Pinpoint the cell where the given text exists, returning its [X, Y] midpoint coordinate. 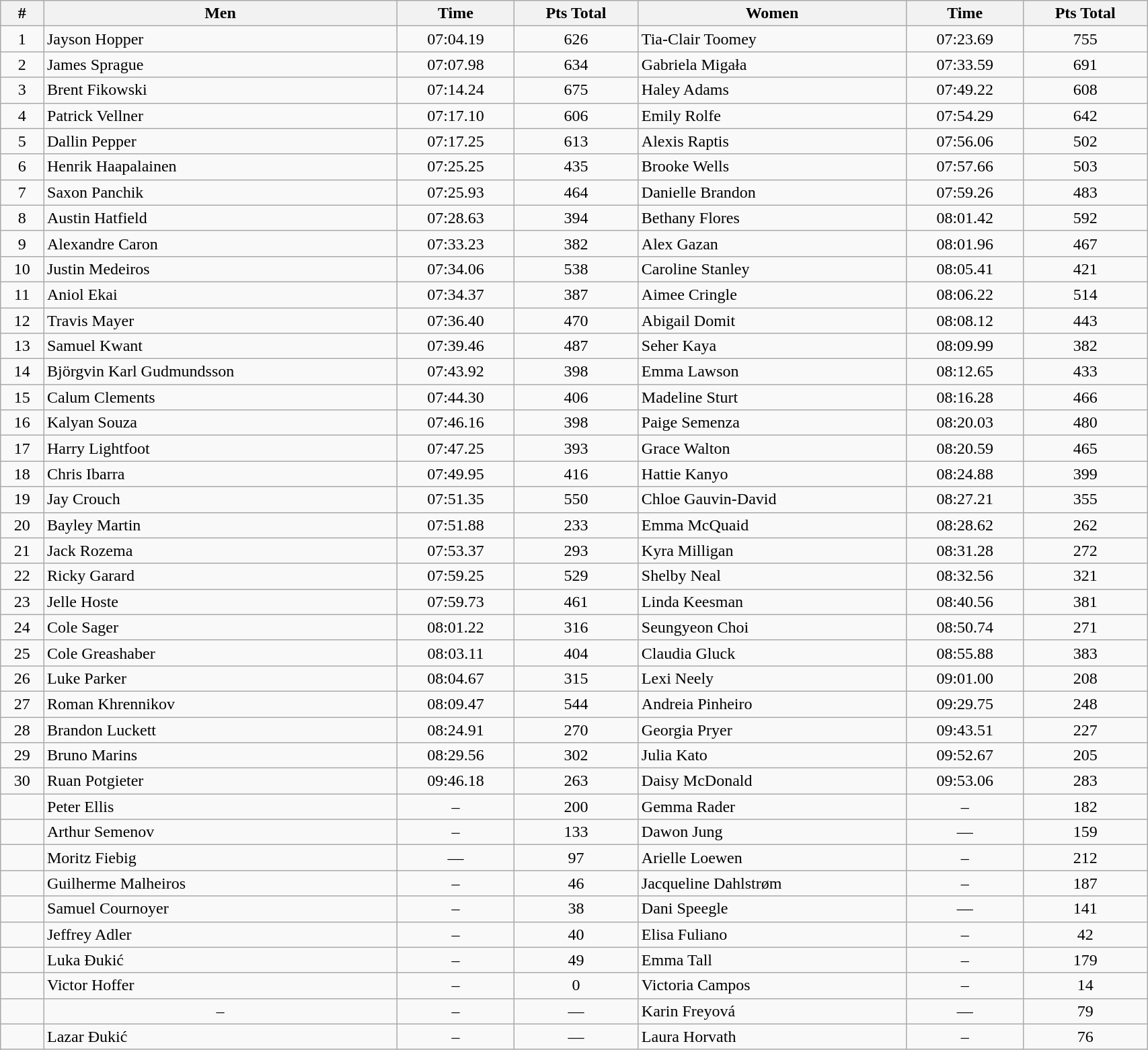
Women [772, 13]
07:49.95 [455, 474]
28 [22, 729]
08:24.88 [965, 474]
07:34.06 [455, 269]
Brandon Luckett [220, 729]
Seher Kaya [772, 346]
272 [1085, 551]
544 [576, 704]
0 [576, 985]
Ricky Garard [220, 576]
487 [576, 346]
182 [1085, 807]
Alexis Raptis [772, 141]
08:09.47 [455, 704]
Georgia Pryer [772, 729]
529 [576, 576]
38 [576, 909]
07:07.98 [455, 65]
Elisa Fuliano [772, 934]
133 [576, 832]
Saxon Panchik [220, 192]
6 [22, 167]
29 [22, 756]
503 [1085, 167]
08:40.56 [965, 602]
Emily Rolfe [772, 116]
283 [1085, 781]
21 [22, 551]
465 [1085, 448]
316 [576, 627]
Jacqueline Dahlstrøm [772, 883]
Dallin Pepper [220, 141]
Brooke Wells [772, 167]
2 [22, 65]
Björgvin Karl Gudmundsson [220, 372]
30 [22, 781]
200 [576, 807]
07:46.16 [455, 423]
08:20.59 [965, 448]
23 [22, 602]
15 [22, 397]
07:28.63 [455, 218]
755 [1085, 39]
Jack Rozema [220, 551]
387 [576, 294]
Gemma Rader [772, 807]
626 [576, 39]
Dani Speegle [772, 909]
08:27.21 [965, 499]
Laura Horvath [772, 1037]
Madeline Sturt [772, 397]
Arthur Semenov [220, 832]
404 [576, 653]
7 [22, 192]
25 [22, 653]
Arielle Loewen [772, 858]
466 [1085, 397]
435 [576, 167]
Jayson Hopper [220, 39]
07:47.25 [455, 448]
07:51.35 [455, 499]
4 [22, 116]
Victor Hoffer [220, 985]
227 [1085, 729]
Kyra Milligan [772, 551]
46 [576, 883]
416 [576, 474]
Aniol Ekai [220, 294]
08:31.28 [965, 551]
Linda Keesman [772, 602]
08:06.22 [965, 294]
233 [576, 525]
Abigail Domit [772, 321]
Shelby Neal [772, 576]
16 [22, 423]
Jay Crouch [220, 499]
Caroline Stanley [772, 269]
Harry Lightfoot [220, 448]
Roman Khrennikov [220, 704]
Gabriela Migała [772, 65]
Emma McQuaid [772, 525]
467 [1085, 243]
461 [576, 602]
49 [576, 960]
Samuel Cournoyer [220, 909]
Claudia Gluck [772, 653]
08:28.62 [965, 525]
263 [576, 781]
08:55.88 [965, 653]
18 [22, 474]
07:23.69 [965, 39]
293 [576, 551]
Luke Parker [220, 678]
Daisy McDonald [772, 781]
07:44.30 [455, 397]
406 [576, 397]
08:01.96 [965, 243]
Henrik Haapalainen [220, 167]
07:25.93 [455, 192]
Dawon Jung [772, 832]
Peter Ellis [220, 807]
12 [22, 321]
Men [220, 13]
08:32.56 [965, 576]
20 [22, 525]
550 [576, 499]
Bethany Flores [772, 218]
07:53.37 [455, 551]
27 [22, 704]
Aimee Cringle [772, 294]
514 [1085, 294]
5 [22, 141]
76 [1085, 1037]
19 [22, 499]
08:12.65 [965, 372]
Austin Hatfield [220, 218]
187 [1085, 883]
480 [1085, 423]
Hattie Kanyo [772, 474]
08:05.41 [965, 269]
248 [1085, 704]
07:36.40 [455, 321]
592 [1085, 218]
464 [576, 192]
Alex Gazan [772, 243]
Karin Freyová [772, 1011]
Seungyeon Choi [772, 627]
302 [576, 756]
393 [576, 448]
Emma Tall [772, 960]
606 [576, 116]
Tia-Clair Toomey [772, 39]
Danielle Brandon [772, 192]
26 [22, 678]
1 [22, 39]
394 [576, 218]
09:01.00 [965, 678]
07:17.10 [455, 116]
262 [1085, 525]
Andreia Pinheiro [772, 704]
07:59.25 [455, 576]
Julia Kato [772, 756]
141 [1085, 909]
179 [1085, 960]
09:46.18 [455, 781]
433 [1085, 372]
James Sprague [220, 65]
Brent Fikowski [220, 90]
Victoria Campos [772, 985]
271 [1085, 627]
08:09.99 [965, 346]
675 [576, 90]
Bruno Marins [220, 756]
Cole Sager [220, 627]
Alexandre Caron [220, 243]
07:33.23 [455, 243]
07:04.19 [455, 39]
07:56.06 [965, 141]
691 [1085, 65]
Lazar Đukić [220, 1037]
09:29.75 [965, 704]
Ruan Potgieter [220, 781]
399 [1085, 474]
613 [576, 141]
11 [22, 294]
07:59.26 [965, 192]
205 [1085, 756]
07:51.88 [455, 525]
3 [22, 90]
09:43.51 [965, 729]
42 [1085, 934]
Guilherme Malheiros [220, 883]
07:39.46 [455, 346]
07:33.59 [965, 65]
502 [1085, 141]
483 [1085, 192]
07:49.22 [965, 90]
08:04.67 [455, 678]
9 [22, 243]
08:29.56 [455, 756]
470 [576, 321]
08:01.42 [965, 218]
Paige Semenza [772, 423]
538 [576, 269]
355 [1085, 499]
08:01.22 [455, 627]
Patrick Vellner [220, 116]
443 [1085, 321]
421 [1085, 269]
Travis Mayer [220, 321]
321 [1085, 576]
383 [1085, 653]
Haley Adams [772, 90]
40 [576, 934]
Kalyan Souza [220, 423]
Calum Clements [220, 397]
Lexi Neely [772, 678]
208 [1085, 678]
270 [576, 729]
08:03.11 [455, 653]
22 [22, 576]
17 [22, 448]
09:52.67 [965, 756]
8 [22, 218]
08:24.91 [455, 729]
Luka Đukić [220, 960]
07:34.37 [455, 294]
24 [22, 627]
Justin Medeiros [220, 269]
97 [576, 858]
07:54.29 [965, 116]
07:17.25 [455, 141]
Cole Greashaber [220, 653]
07:59.73 [455, 602]
Samuel Kwant [220, 346]
159 [1085, 832]
# [22, 13]
315 [576, 678]
10 [22, 269]
08:16.28 [965, 397]
608 [1085, 90]
08:08.12 [965, 321]
79 [1085, 1011]
08:20.03 [965, 423]
09:53.06 [965, 781]
07:43.92 [455, 372]
Grace Walton [772, 448]
13 [22, 346]
07:14.24 [455, 90]
Emma Lawson [772, 372]
07:57.66 [965, 167]
08:50.74 [965, 627]
07:25.25 [455, 167]
Jelle Hoste [220, 602]
Chris Ibarra [220, 474]
Bayley Martin [220, 525]
634 [576, 65]
Chloe Gauvin-David [772, 499]
Moritz Fiebig [220, 858]
642 [1085, 116]
Jeffrey Adler [220, 934]
212 [1085, 858]
381 [1085, 602]
